Locate the cell with the specified text and output its (x, y) center coordinate. 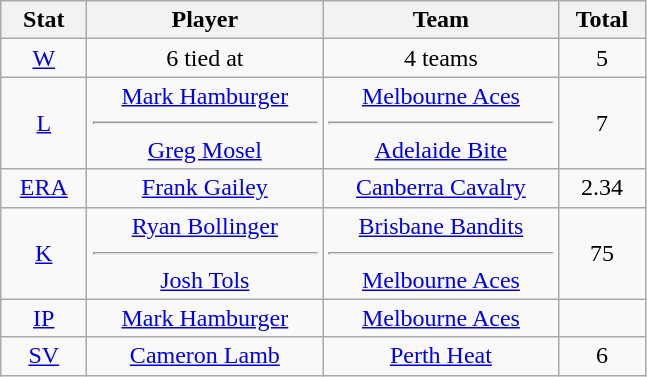
6 (602, 356)
L (44, 123)
7 (602, 123)
Canberra Cavalry (441, 188)
Team (441, 20)
IP (44, 318)
4 teams (441, 58)
Melbourne Aces (441, 318)
Mark HamburgerGreg Mosel (205, 123)
ERA (44, 188)
Player (205, 20)
Total (602, 20)
W (44, 58)
K (44, 253)
Brisbane BanditsMelbourne Aces (441, 253)
Melbourne AcesAdelaide Bite (441, 123)
Cameron Lamb (205, 356)
5 (602, 58)
Ryan BollingerJosh Tols (205, 253)
Perth Heat (441, 356)
Stat (44, 20)
SV (44, 356)
2.34 (602, 188)
Mark Hamburger (205, 318)
6 tied at (205, 58)
Frank Gailey (205, 188)
75 (602, 253)
